From the cell containing the given text, extract its center point as (x, y) coordinate. 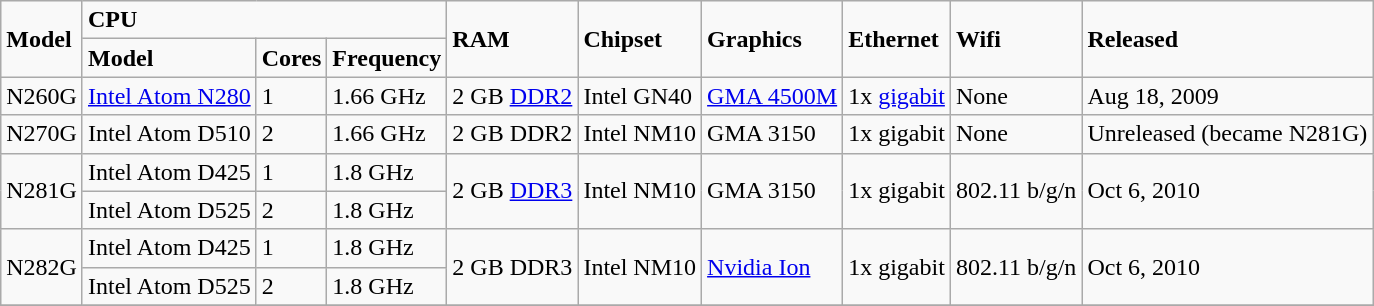
N282G (42, 267)
Intel GN40 (640, 96)
N281G (42, 191)
Nvidia Ion (772, 267)
Aug 18, 2009 (1228, 96)
Ethernet (897, 39)
CPU (264, 20)
RAM (512, 39)
N260G (42, 96)
Wifi (1016, 39)
Graphics (772, 39)
Intel Atom N280 (169, 96)
Frequency (387, 58)
Released (1228, 39)
Cores (292, 58)
GMA 4500M (772, 96)
Intel Atom D510 (169, 134)
N270G (42, 134)
Unreleased (became N281G) (1228, 134)
Chipset (640, 39)
